Determine the (X, Y) coordinate at the center of the cell enclosing the given text.  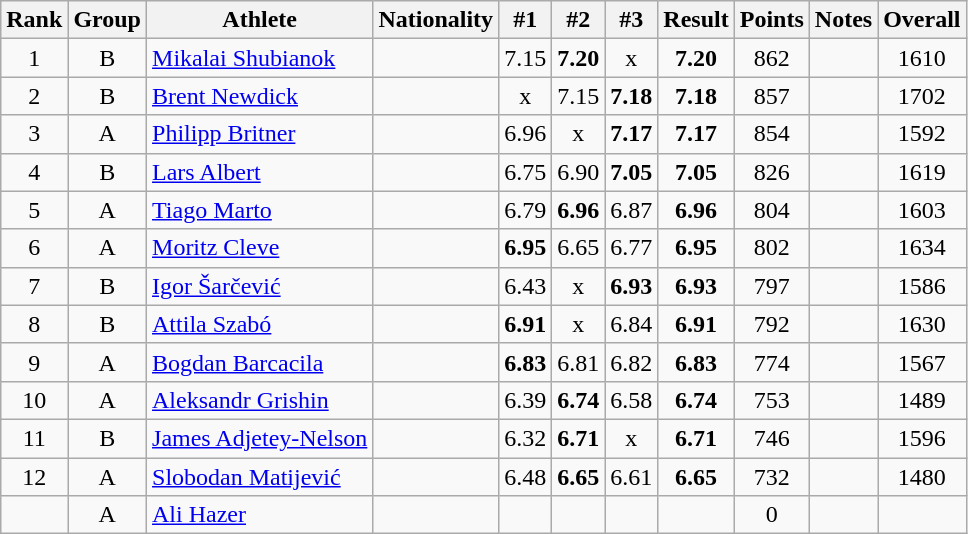
10 (34, 400)
Lars Albert (260, 172)
6 (34, 248)
Notes (843, 20)
Rank (34, 20)
1489 (922, 400)
4 (34, 172)
1610 (922, 58)
1586 (922, 286)
854 (772, 134)
James Adjetey-Nelson (260, 438)
1619 (922, 172)
Athlete (260, 20)
732 (772, 477)
Points (772, 20)
797 (772, 286)
6.75 (526, 172)
1630 (922, 324)
7 (34, 286)
6.77 (632, 248)
Igor Šarčević (260, 286)
#2 (578, 20)
804 (772, 210)
6.87 (632, 210)
1634 (922, 248)
1567 (922, 362)
Nationality (436, 20)
Bogdan Barcacila (260, 362)
857 (772, 96)
0 (772, 515)
Mikalai Shubianok (260, 58)
1596 (922, 438)
802 (772, 248)
8 (34, 324)
Ali Hazer (260, 515)
12 (34, 477)
#3 (632, 20)
Tiago Marto (260, 210)
Group (108, 20)
11 (34, 438)
1603 (922, 210)
6.90 (578, 172)
Philipp Britner (260, 134)
Result (696, 20)
Brent Newdick (260, 96)
6.81 (578, 362)
#1 (526, 20)
6.58 (632, 400)
Moritz Cleve (260, 248)
826 (772, 172)
9 (34, 362)
753 (772, 400)
6.32 (526, 438)
6.79 (526, 210)
6.39 (526, 400)
6.61 (632, 477)
3 (34, 134)
792 (772, 324)
6.43 (526, 286)
774 (772, 362)
2 (34, 96)
5 (34, 210)
862 (772, 58)
Attila Szabó (260, 324)
Aleksandr Grishin (260, 400)
6.82 (632, 362)
Slobodan Matijević (260, 477)
1702 (922, 96)
6.48 (526, 477)
1 (34, 58)
6.84 (632, 324)
1480 (922, 477)
746 (772, 438)
Overall (922, 20)
1592 (922, 134)
